Determine the [X, Y] coordinate at the center of the cell enclosing the given text.  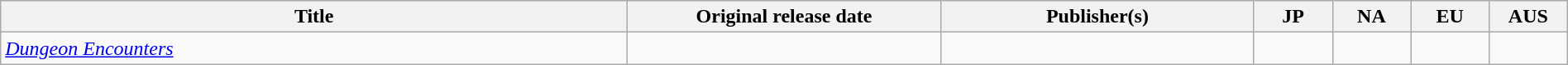
Publisher(s) [1097, 17]
NA [1371, 17]
JP [1293, 17]
Title [314, 17]
AUS [1528, 17]
EU [1451, 17]
Dungeon Encounters [314, 48]
Original release date [784, 17]
